Capture the cell that displays the provided text and extract its (x, y) central coordinate. 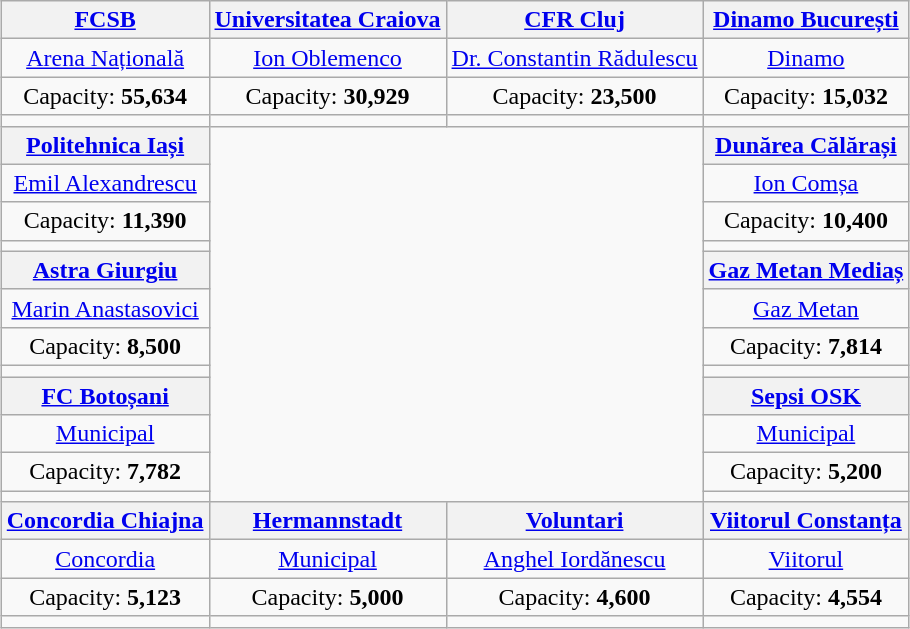
Universitatea Craiova (328, 20)
Capacity: 55,634 (105, 96)
Capacity: 4,554 (806, 597)
Capacity: 5,123 (105, 597)
Gaz Metan Mediaș (806, 270)
Capacity: 7,814 (806, 346)
FC Botoșani (105, 395)
Anghel Iordănescu (574, 559)
Astra Giurgiu (105, 270)
Dunărea Călărași (806, 145)
Hermannstadt (328, 521)
Capacity: 15,032 (806, 96)
Sepsi OSK (806, 395)
Capacity: 5,000 (328, 597)
Dinamo (806, 58)
Capacity: 7,782 (105, 472)
Dinamo București (806, 20)
Ion Comșa (806, 183)
Viitorul (806, 559)
Marin Anastasovici (105, 308)
Emil Alexandrescu (105, 183)
Gaz Metan (806, 308)
Capacity: 11,390 (105, 221)
FCSB (105, 20)
Concordia (105, 559)
Politehnica Iași (105, 145)
Arena Națională (105, 58)
Voluntari (574, 521)
Dr. Constantin Rădulescu (574, 58)
Capacity: 30,929 (328, 96)
Capacity: 10,400 (806, 221)
Ion Oblemenco (328, 58)
Capacity: 23,500 (574, 96)
Capacity: 8,500 (105, 346)
Viitorul Constanța (806, 521)
Capacity: 5,200 (806, 472)
CFR Cluj (574, 20)
Capacity: 4,600 (574, 597)
Concordia Chiajna (105, 521)
